Detect which cell encompasses the target text, then output its (x, y) center coordinate. 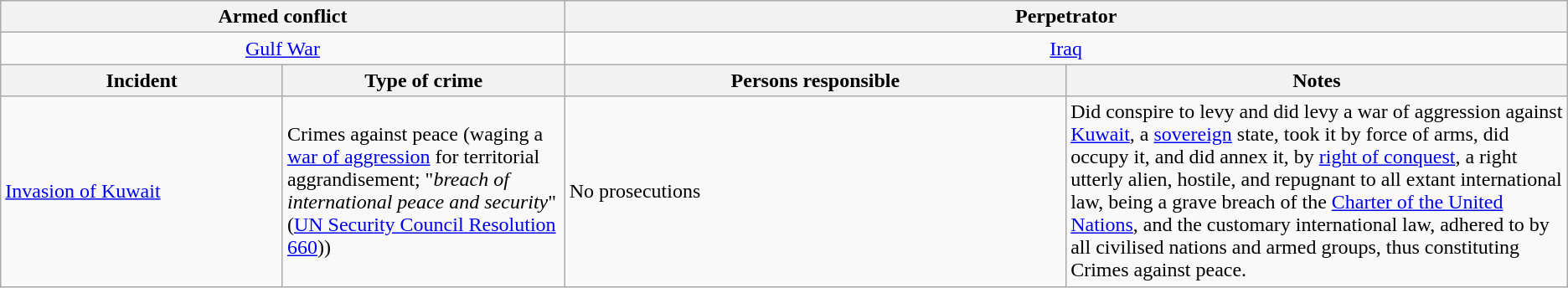
Incident (142, 80)
Notes (1317, 80)
Persons responsible (816, 80)
Armed conflict (283, 17)
Perpetrator (1065, 17)
No prosecutions (816, 191)
Invasion of Kuwait (142, 191)
Gulf War (283, 49)
Iraq (1065, 49)
Type of crime (424, 80)
